Locate the cell with the specified text and output its (X, Y) center coordinate. 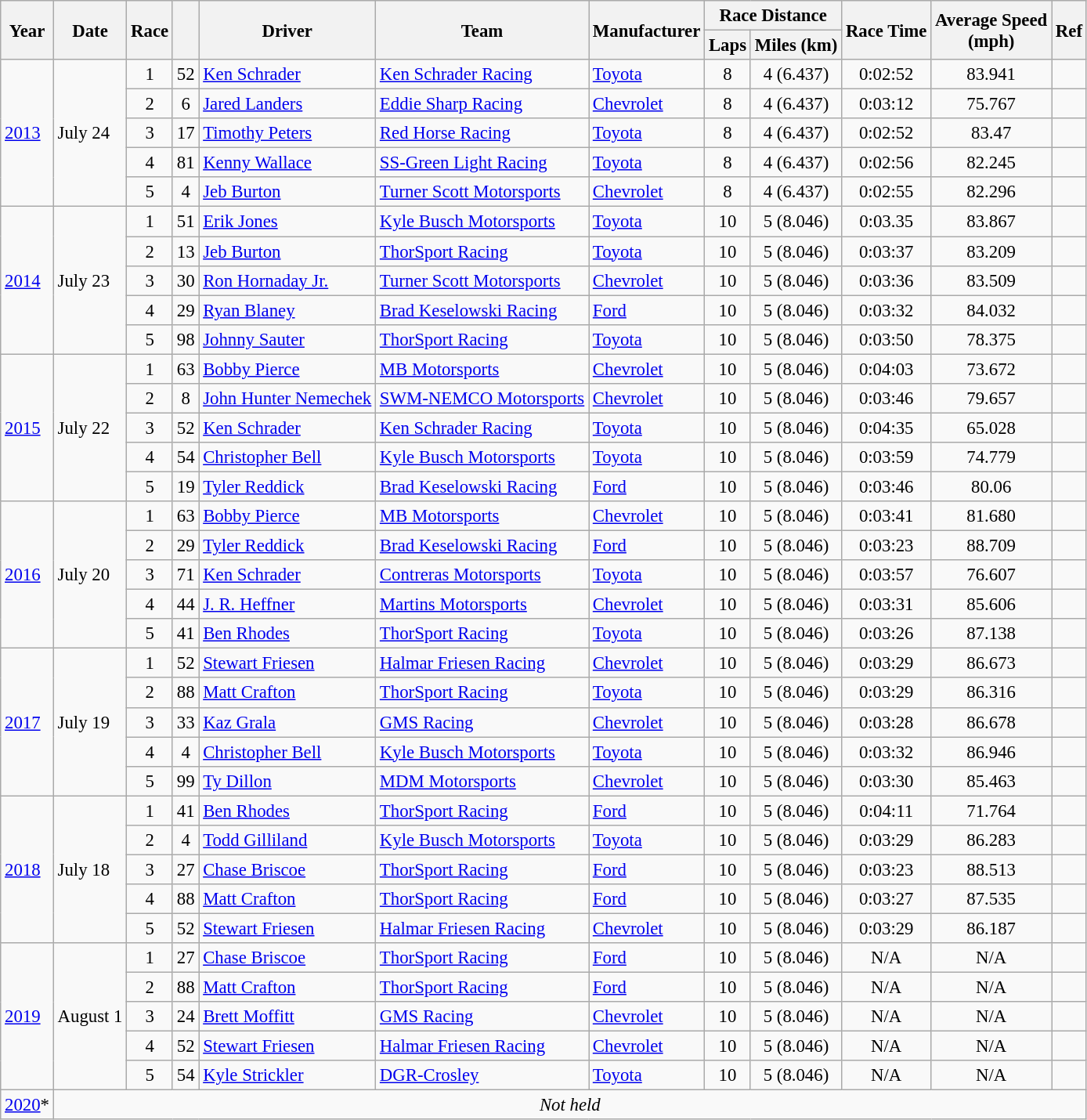
83.509 (991, 280)
83.867 (991, 222)
98 (185, 339)
0:03.35 (887, 222)
Kaz Grala (287, 722)
Timothy Peters (287, 133)
July 19 (90, 722)
0:03:27 (887, 899)
65.028 (991, 428)
Race (150, 30)
Red Horse Racing (482, 133)
0:03:57 (887, 575)
Martins Motorsports (482, 605)
0:03:41 (887, 516)
0:03:50 (887, 339)
86.673 (991, 663)
2019 (27, 1017)
24 (185, 1017)
6 (185, 104)
0:03:28 (887, 722)
0:03:59 (887, 457)
75.767 (991, 104)
44 (185, 605)
Johnny Sauter (287, 339)
Manufacturer (647, 30)
Team (482, 30)
2018 (27, 869)
July 22 (90, 428)
78.375 (991, 339)
Ref (1070, 30)
88.513 (991, 869)
82.296 (991, 192)
Not held (570, 1105)
19 (185, 486)
Average Speed(mph) (991, 30)
0:02:56 (887, 163)
0:04:03 (887, 369)
0:04:11 (887, 811)
86.946 (991, 752)
Ron Hornaday Jr. (287, 280)
79.657 (991, 399)
71.764 (991, 811)
0:03:30 (887, 781)
Contreras Motorsports (482, 575)
DGR-Crosley (482, 1075)
86.316 (991, 693)
0:04:35 (887, 428)
81 (185, 163)
0:03:12 (887, 104)
Year (27, 30)
July 23 (90, 280)
2015 (27, 428)
Eddie Sharp Racing (482, 104)
51 (185, 222)
81.680 (991, 516)
74.779 (991, 457)
86.187 (991, 928)
87.138 (991, 634)
MDM Motorsports (482, 781)
Date (90, 30)
83.47 (991, 133)
86.283 (991, 840)
July 24 (90, 133)
Laps (728, 45)
Miles (km) (796, 45)
John Hunter Nemechek (287, 399)
80.06 (991, 486)
Todd Gilliland (287, 840)
August 1 (90, 1017)
SS-Green Light Racing (482, 163)
July 20 (90, 575)
87.535 (991, 899)
Kyle Strickler (287, 1075)
2020* (27, 1105)
83.209 (991, 251)
33 (185, 722)
88.709 (991, 546)
2016 (27, 575)
84.032 (991, 310)
86.678 (991, 722)
2014 (27, 280)
30 (185, 280)
Brett Moffitt (287, 1017)
82.245 (991, 163)
83.941 (991, 74)
Ty Dillon (287, 781)
Race Distance (774, 16)
0:03:31 (887, 605)
0:03:36 (887, 280)
13 (185, 251)
85.463 (991, 781)
Driver (287, 30)
Kenny Wallace (287, 163)
71 (185, 575)
0:03:26 (887, 634)
2017 (27, 722)
73.672 (991, 369)
Ryan Blaney (287, 310)
0:03:37 (887, 251)
0:02:55 (887, 192)
2013 (27, 133)
99 (185, 781)
76.607 (991, 575)
Race Time (887, 30)
Erik Jones (287, 222)
July 18 (90, 869)
SWM-NEMCO Motorsports (482, 399)
17 (185, 133)
85.606 (991, 605)
Jared Landers (287, 104)
J. R. Heffner (287, 605)
